Provide the (X, Y) coordinate of the cell's center where the given text is located.  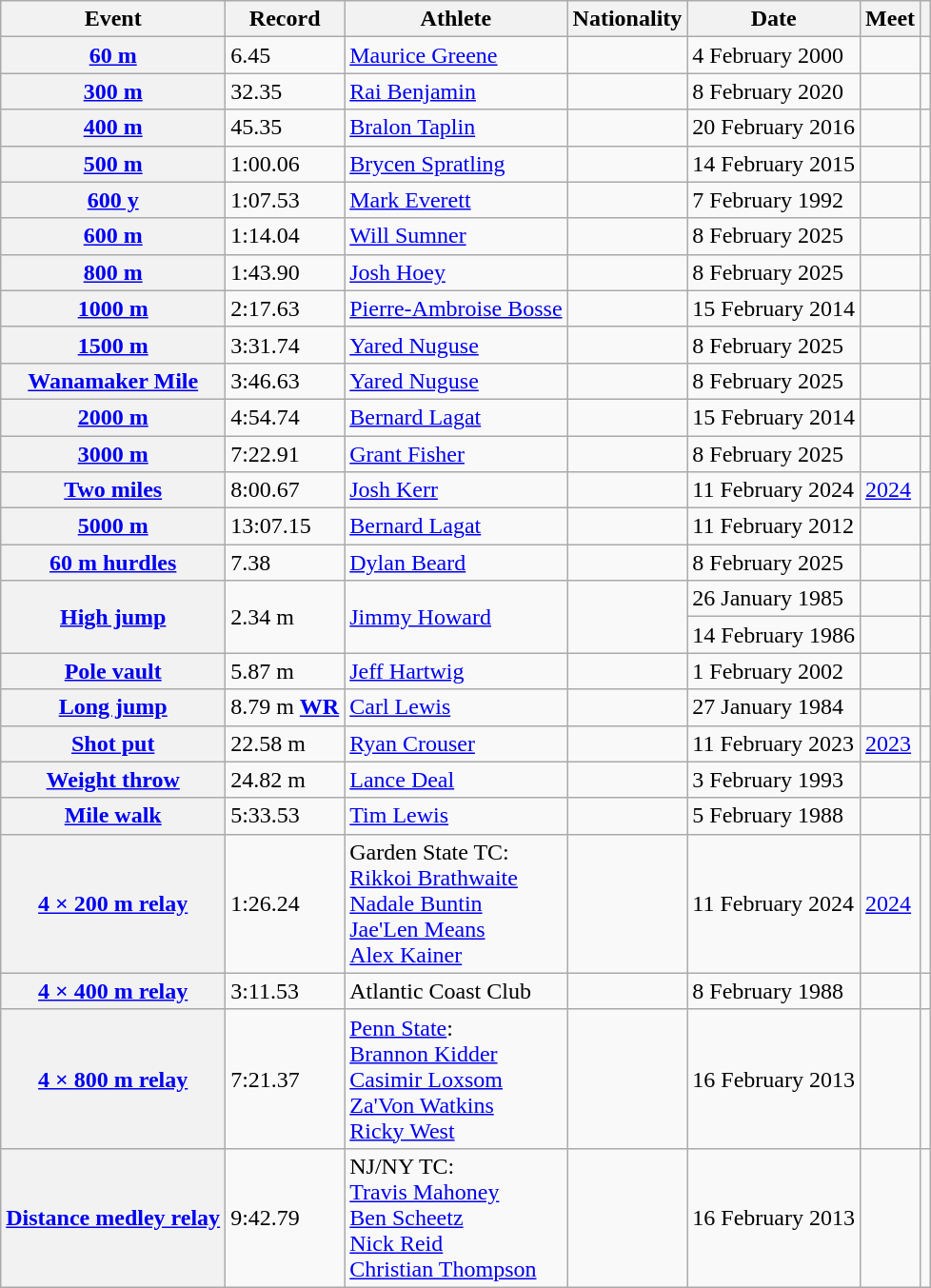
Distance medley relay (113, 1218)
Mark Everett (456, 200)
Grant Fisher (456, 454)
8.79 m WR (286, 707)
Long jump (113, 707)
27 January 1984 (774, 707)
4:54.74 (286, 417)
Tim Lewis (456, 816)
Jimmy Howard (456, 617)
High jump (113, 617)
3:46.63 (286, 381)
1500 m (113, 345)
Josh Kerr (456, 490)
Pole vault (113, 671)
Carl Lewis (456, 707)
Rai Benjamin (456, 91)
8 February 1988 (774, 991)
9:42.79 (286, 1218)
3:11.53 (286, 991)
Two miles (113, 490)
24.82 m (286, 780)
Josh Hoey (456, 272)
NJ/NY TC:Travis MahoneyBen ScheetzNick ReidChristian Thompson (456, 1218)
1:07.53 (286, 200)
4 × 800 m relay (113, 1079)
5:33.53 (286, 816)
500 m (113, 164)
7:21.37 (286, 1079)
60 m (113, 55)
Wanamaker Mile (113, 381)
60 m hurdles (113, 563)
Ryan Crouser (456, 743)
1:00.06 (286, 164)
1:26.24 (286, 903)
4 × 200 m relay (113, 903)
7:22.91 (286, 454)
22.58 m (286, 743)
2:17.63 (286, 308)
6.45 (286, 55)
14 February 2015 (774, 164)
Jeff Hartwig (456, 671)
3 February 1993 (774, 780)
Brycen Spratling (456, 164)
400 m (113, 128)
1:43.90 (286, 272)
Meet (891, 19)
1000 m (113, 308)
Pierre-Ambroise Bosse (456, 308)
5.87 m (286, 671)
Event (113, 19)
3000 m (113, 454)
4 × 400 m relay (113, 991)
32.35 (286, 91)
Bralon Taplin (456, 128)
600 y (113, 200)
300 m (113, 91)
1:14.04 (286, 236)
Mile walk (113, 816)
3:31.74 (286, 345)
8 February 2020 (774, 91)
Athlete (456, 19)
7.38 (286, 563)
Atlantic Coast Club (456, 991)
Lance Deal (456, 780)
Nationality (627, 19)
11 February 2023 (774, 743)
Maurice Greene (456, 55)
Garden State TC:Rikkoi BrathwaiteNadale BuntinJae'Len MeansAlex Kainer (456, 903)
2000 m (113, 417)
2023 (891, 743)
13:07.15 (286, 526)
Shot put (113, 743)
5 February 1988 (774, 816)
2.34 m (286, 617)
Will Sumner (456, 236)
Dylan Beard (456, 563)
8:00.67 (286, 490)
Weight throw (113, 780)
Date (774, 19)
45.35 (286, 128)
26 January 1985 (774, 599)
20 February 2016 (774, 128)
14 February 1986 (774, 635)
4 February 2000 (774, 55)
600 m (113, 236)
Penn State:Brannon KidderCasimir LoxsomZa'Von WatkinsRicky West (456, 1079)
7 February 1992 (774, 200)
1 February 2002 (774, 671)
5000 m (113, 526)
Record (286, 19)
11 February 2012 (774, 526)
800 m (113, 272)
